Detect which cell encompasses the target text, then output its (X, Y) center coordinate. 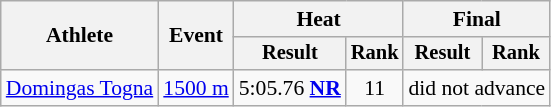
Heat (319, 19)
1500 m (196, 88)
did not advance (476, 88)
Athlete (80, 36)
Final (476, 19)
11 (375, 88)
Domingas Togna (80, 88)
5:05.76 NR (290, 88)
Event (196, 36)
